Locate the cell with the specified text and output its (x, y) center coordinate. 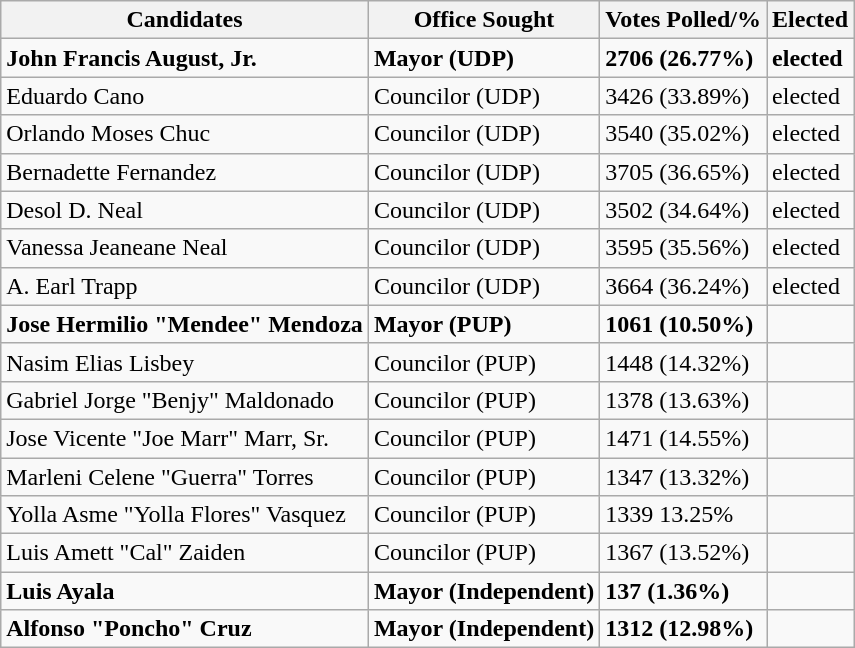
1448 (14.32%) (684, 362)
3705 (36.65%) (684, 172)
Eduardo Cano (185, 96)
Orlando Moses Chuc (185, 134)
137 (1.36%) (684, 591)
1378 (13.63%) (684, 400)
1367 (13.52%) (684, 553)
Alfonso "Poncho" Cruz (185, 629)
Office Sought (484, 20)
John Francis August, Jr. (185, 58)
3540 (35.02%) (684, 134)
Vanessa Jeaneane Neal (185, 248)
1312 (12.98%) (684, 629)
1339 13.25% (684, 515)
Marleni Celene "Guerra" Torres (185, 477)
A. Earl Trapp (185, 286)
Nasim Elias Lisbey (185, 362)
Votes Polled/% (684, 20)
Bernadette Fernandez (185, 172)
1061 (10.50%) (684, 324)
3595 (35.56%) (684, 248)
Gabriel Jorge "Benjy" Maldonado (185, 400)
Luis Ayala (185, 591)
Desol D. Neal (185, 210)
Jose Vicente "Joe Marr" Marr, Sr. (185, 438)
3426 (33.89%) (684, 96)
1347 (13.32%) (684, 477)
Mayor (UDP) (484, 58)
3502 (34.64%) (684, 210)
3664 (36.24%) (684, 286)
Candidates (185, 20)
1471 (14.55%) (684, 438)
Jose Hermilio "Mendee" Mendoza (185, 324)
Yolla Asme "Yolla Flores" Vasquez (185, 515)
Mayor (PUP) (484, 324)
2706 (26.77%) (684, 58)
Elected (810, 20)
Luis Amett "Cal" Zaiden (185, 553)
